Find where the given text appears and provide that cell's center as (x, y) coordinate. 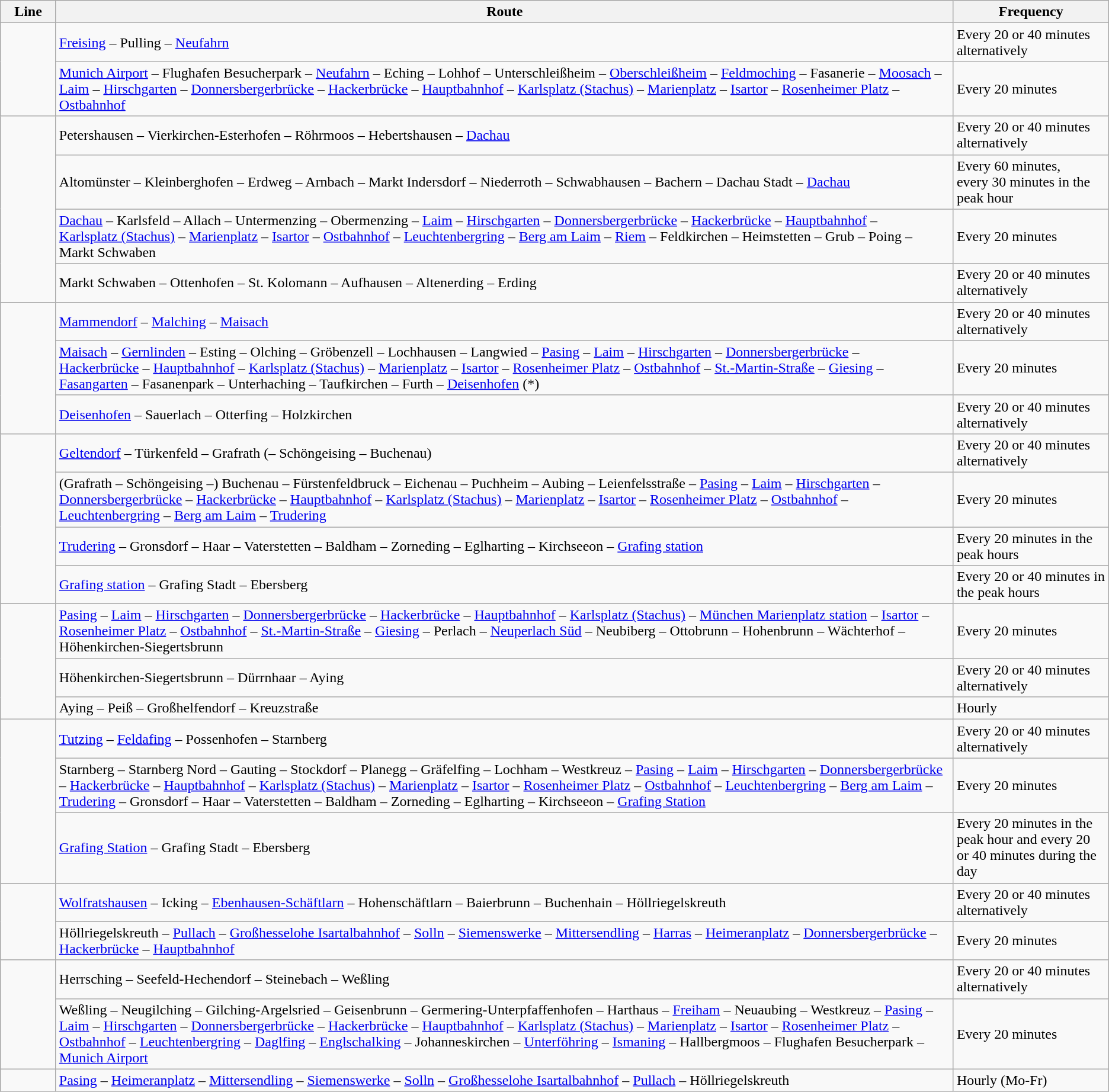
Petershausen – Vierkirchen-Esterhofen – Röhrmoos – Hebertshausen – Dachau (505, 135)
Altomünster – Kleinberghofen – Erdweg – Arnbach – Markt Indersdorf – Niederroth – Schwabhausen – Bachern – Dachau Stadt – Dachau (505, 182)
Herrsching – Seefeld-Hechendorf – Steinebach – Weßling (505, 979)
Freising – Pulling – Neufahrn (505, 43)
Every 20 or 40 minutes in the peak hours (1031, 585)
Route (505, 12)
Höhenkirchen-Siegertsbrunn – Dürrnhaar – Aying (505, 677)
Deisenhofen – Sauerlach – Otterfing – Holzkirchen (505, 415)
Hourly (Mo-Fr) (1031, 1080)
Aying – Peiß – Großhelfendorf – Kreuzstraße (505, 708)
Markt Schwaben – Ottenhofen – St. Kolomann – Aufhausen – Altenerding – Erding (505, 283)
Every 20 minutes in the peak hours (1031, 546)
Frequency (1031, 12)
Geltendorf – Türkenfeld – Grafrath (– Schöngeising – Buchenau) (505, 452)
Mammendorf – Malching – Maisach (505, 321)
Grafing Station – Grafing Stadt – Ebersberg (505, 848)
Wolfratshausen – Icking – Ebenhausen-Schäftlarn – Hohenschäftlarn – Baierbrunn – Buchenhain – Höllriegelskreuth (505, 902)
Line (28, 12)
Trudering – Gronsdorf – Haar – Vaterstetten – Baldham – Zorneding – Eglharting – Kirchseeon – Grafing station (505, 546)
Grafing station – Grafing Stadt – Ebersberg (505, 585)
Every 20 minutes in the peak hour and every 20 or 40 minutes during the day (1031, 848)
Pasing – Heimeranplatz – Mittersendling – Siemenswerke – Solln – Großhesselohe Isartalbahnhof – Pullach – Höllriegelskreuth (505, 1080)
Every 60 minutes,every 30 minutes in the peak hour (1031, 182)
Tutzing – Feldafing – Possenhofen – Starnberg (505, 739)
Hourly (1031, 708)
